Search for the cell housing the specified text and yield its [X, Y] center coordinate. 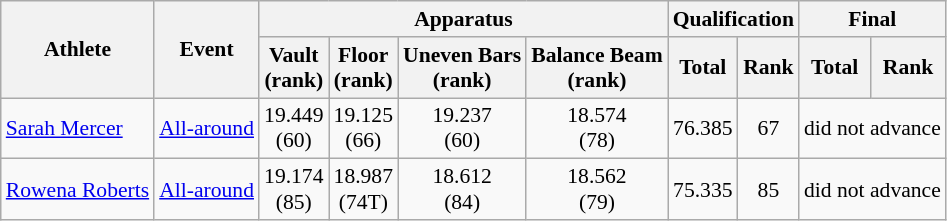
Rowena Roberts [78, 190]
Event [206, 50]
19.237(60) [462, 128]
18.574(78) [596, 128]
Uneven Bars(rank) [462, 68]
75.335 [703, 190]
76.385 [703, 128]
19.449(60) [294, 128]
19.174(85) [294, 190]
18.562(79) [596, 190]
Apparatus [464, 19]
85 [768, 190]
Sarah Mercer [78, 128]
Final [872, 19]
67 [768, 128]
18.612(84) [462, 190]
19.125(66) [364, 128]
Vault(rank) [294, 68]
Qualification [734, 19]
Balance Beam(rank) [596, 68]
Athlete [78, 50]
Floor(rank) [364, 68]
18.987(74T) [364, 190]
